Identify which cell holds the provided text, then report its [x, y] central coordinate. 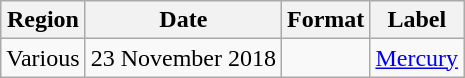
Date [183, 20]
Format [326, 20]
Region [43, 20]
Mercury [417, 58]
Label [417, 20]
23 November 2018 [183, 58]
Various [43, 58]
